Output the [x, y] coordinate of the center of the cell containing the given text.  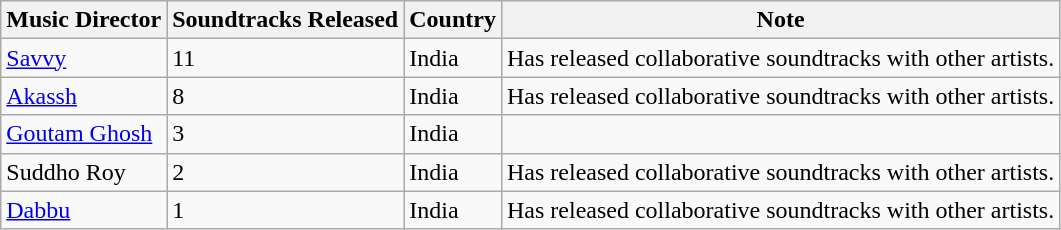
11 [286, 58]
Country [453, 20]
Akassh [84, 96]
2 [286, 172]
Music Director [84, 20]
Savvy [84, 58]
Suddho Roy [84, 172]
8 [286, 96]
3 [286, 134]
Dabbu [84, 210]
Soundtracks Released [286, 20]
Note [780, 20]
1 [286, 210]
Goutam Ghosh [84, 134]
